Extract the (X, Y) coordinate from the center of the cell holding the provided text.  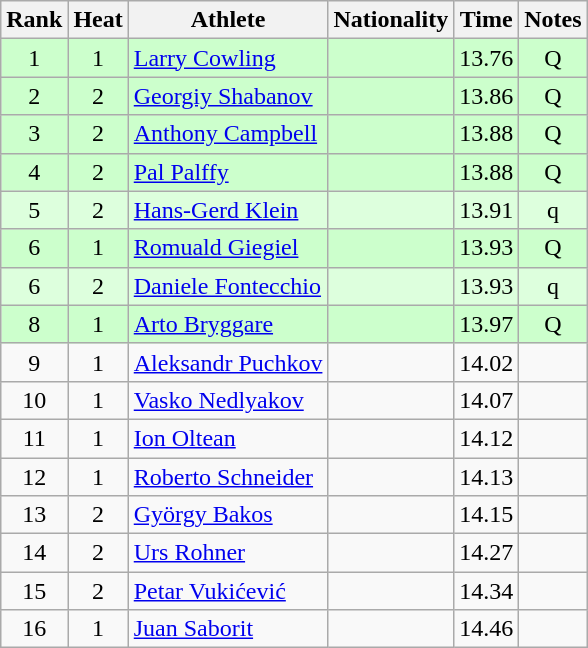
Roberto Schneider (228, 477)
13.97 (486, 324)
10 (34, 400)
Juan Saborit (228, 629)
14.34 (486, 591)
Time (486, 20)
14.12 (486, 438)
Vasko Nedlyakov (228, 400)
14.13 (486, 477)
14 (34, 553)
16 (34, 629)
14.02 (486, 362)
Aleksandr Puchkov (228, 362)
15 (34, 591)
Anthony Campbell (228, 134)
9 (34, 362)
Rank (34, 20)
13 (34, 515)
Romuald Giegiel (228, 248)
5 (34, 210)
György Bakos (228, 515)
Nationality (391, 20)
14.07 (486, 400)
Larry Cowling (228, 58)
Arto Bryggare (228, 324)
Georgiy Shabanov (228, 96)
13.86 (486, 96)
13.91 (486, 210)
14.15 (486, 515)
4 (34, 172)
Notes (553, 20)
Hans-Gerd Klein (228, 210)
Urs Rohner (228, 553)
3 (34, 134)
8 (34, 324)
Petar Vukićević (228, 591)
Pal Palffy (228, 172)
Athlete (228, 20)
14.27 (486, 553)
Heat (98, 20)
11 (34, 438)
12 (34, 477)
Daniele Fontecchio (228, 286)
13.76 (486, 58)
14.46 (486, 629)
Ion Oltean (228, 438)
